Find where the given text appears and provide that cell's center as (x, y) coordinate. 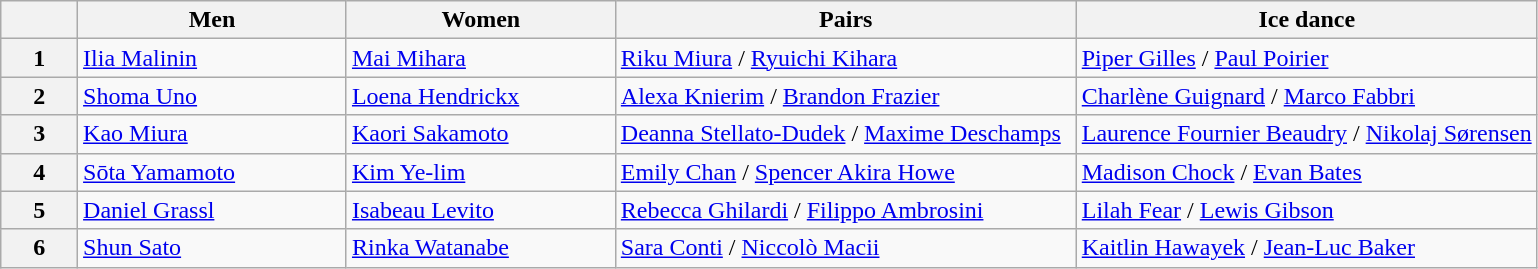
Women (480, 20)
Sara Conti / Niccolò Macii (846, 248)
Deanna Stellato-Dudek / Maxime Deschamps (846, 134)
6 (40, 248)
Loena Hendrickx (480, 96)
Isabeau Levito (480, 210)
5 (40, 210)
Emily Chan / Spencer Akira Howe (846, 172)
Piper Gilles / Paul Poirier (1306, 58)
Rinka Watanabe (480, 248)
Kaori Sakamoto (480, 134)
Kim Ye-lim (480, 172)
Ilia Malinin (212, 58)
Laurence Fournier Beaudry / Nikolaj Sørensen (1306, 134)
Alexa Knierim / Brandon Frazier (846, 96)
Daniel Grassl (212, 210)
3 (40, 134)
Charlène Guignard / Marco Fabbri (1306, 96)
1 (40, 58)
Men (212, 20)
2 (40, 96)
Riku Miura / Ryuichi Kihara (846, 58)
Ice dance (1306, 20)
Kao Miura (212, 134)
Shoma Uno (212, 96)
Lilah Fear / Lewis Gibson (1306, 210)
Pairs (846, 20)
4 (40, 172)
Rebecca Ghilardi / Filippo Ambrosini (846, 210)
Shun Sato (212, 248)
Kaitlin Hawayek / Jean-Luc Baker (1306, 248)
Mai Mihara (480, 58)
Sōta Yamamoto (212, 172)
Madison Chock / Evan Bates (1306, 172)
